Locate the cell with the specified text and output its [x, y] center coordinate. 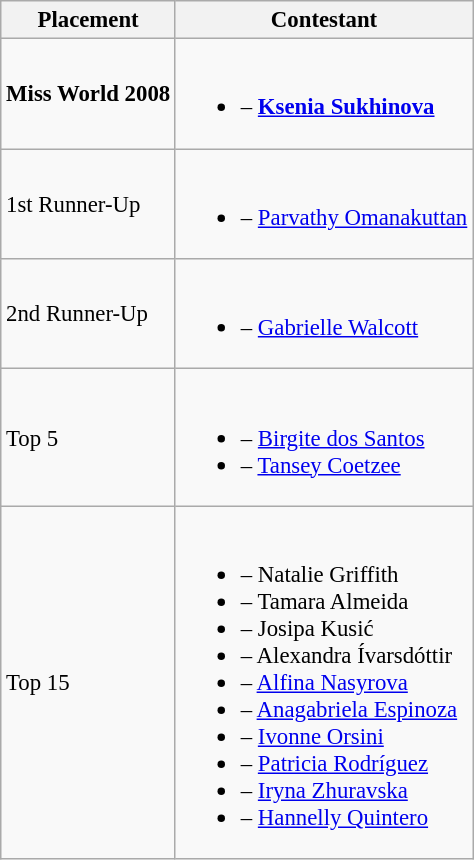
Contestant [324, 20]
– Parvathy Omanakuttan [324, 204]
– Gabrielle Walcott [324, 314]
Top 5 [88, 438]
– Birgite dos Santos – Tansey Coetzee [324, 438]
Miss World 2008 [88, 94]
2nd Runner-Up [88, 314]
Top 15 [88, 682]
Placement [88, 20]
1st Runner-Up [88, 204]
– Ksenia Sukhinova [324, 94]
